Return [x, y] of the center of cell containing provided text 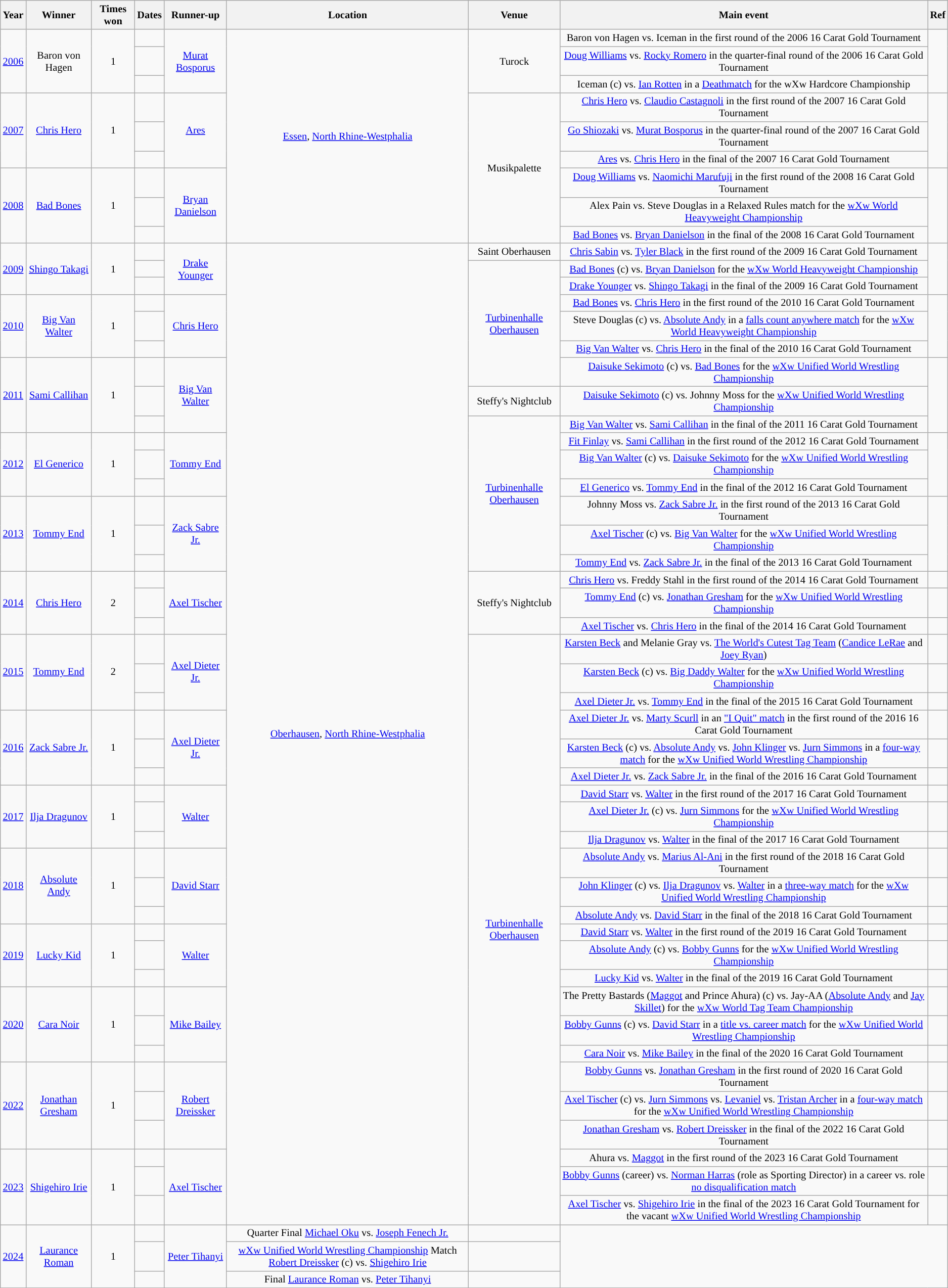
Chris Sabin vs. Tyler Black in the first round of the 2009 16 Carat Gold Tournament [743, 252]
2010 [13, 326]
Axel Dieter Jr. (c) vs. Jurn Simmons for the wXw Unified World Wrestling Championship [743, 816]
Lucky Kid vs. Walter in the final of the 2019 16 Carat Gold Tournament [743, 978]
Axel Tischer (c) vs. Big Van Walter for the wXw Unified World Wrestling Championship [743, 539]
Runner-up [195, 15]
Tommy End vs. Zack Sabre Jr. in the final of the 2013 16 Carat Gold Tournament [743, 563]
Bad Bones (c) vs. Bryan Danielson for the wXw World Heavyweight Championship [743, 269]
Laurance Roman [59, 1256]
Karsten Beck and Melanie Gray vs. The World's Cutest Tag Team (Candice LeRae and Joey Ryan) [743, 649]
Dates [149, 15]
2024 [13, 1256]
2013 [13, 534]
Doug Williams vs. Rocky Romero in the quarter-final round of the 2006 16 Carat Gold Tournament [743, 61]
2012 [13, 464]
Daisuke Sekimoto (c) vs. Bad Bones for the wXw Unified World Wrestling Championship [743, 372]
The Pretty Bastards (Maggot and Prince Ahura) (c) vs. Jay-AA (Absolute Andy and Jay Skillet) for the wXw World Tag Team Championship [743, 1001]
Big Van Walter vs. Chris Hero in the final of the 2010 16 Carat Gold Tournament [743, 349]
David Starr vs. Walter in the first round of the 2017 16 Carat Gold Tournament [743, 794]
Axel Tischer (c) vs. Jurn Simmons vs. Levaniel vs. Tristan Archer in a four-way match for the wXw Unified World Wrestling Championship [743, 1106]
Go Shiozaki vs. Murat Bosporus in the quarter-final round of the 2007 16 Carat Gold Tournament [743, 136]
2022 [13, 1106]
Chris Hero vs. Claudio Castagnoli in the first round of the 2007 16 Carat Gold Tournament [743, 107]
Axel Tischer vs. Shigehiro Irie in the final of the 2023 16 Carat Gold Tournament for the vacant wXw Unified World Wrestling Championship [743, 1210]
El Generico vs. Tommy End in the final of the 2012 16 Carat Gold Tournament [743, 487]
Tommy End (c) vs. Jonathan Gresham for the wXw Unified World Wrestling Championship [743, 603]
Absolute Andy (c) vs. Bobby Gunns for the wXw Unified World Wrestling Championship [743, 955]
Mike Bailey [195, 1024]
2023 [13, 1187]
Saint Oberhausen [514, 252]
Jonathan Gresham vs. Robert Dreissker in the final of the 2022 16 Carat Gold Tournament [743, 1135]
Times won [113, 15]
Oberhausen, North Rhine-Westphalia [348, 734]
2018 [13, 886]
2019 [13, 955]
Big Van Walter (c) vs. Daisuke Sekimoto for the wXw Unified World Wrestling Championship [743, 464]
Turock [514, 61]
Ares [195, 130]
Main event [743, 15]
Murat Bosporus [195, 61]
Sami Callihan [59, 395]
Absolute Andy vs. Marius Al-Ani in the first round of the 2018 16 Carat Gold Tournament [743, 863]
Bryan Danielson [195, 205]
Bobby Gunns (c) vs. David Starr in a title vs. career match for the wXw Unified World Wrestling Championship [743, 1030]
Quarter Final Michael Oku vs. Joseph Fenech Jr. [348, 1233]
Final Laurance Roman vs. Peter Tihanyi [348, 1279]
Ilja Dragunov vs. Walter in the final of the 2017 16 Carat Gold Tournament [743, 840]
Axel Dieter Jr. vs. Tommy End in the final of the 2015 16 Carat Gold Tournament [743, 701]
2014 [13, 603]
Bobby Gunns (career) vs. Norman Harras (role as Sporting Director) in a career vs. role no disqualification match [743, 1181]
David Starr [195, 886]
Jonathan Gresham [59, 1106]
wXw Unified World Wrestling Championship Match Robert Dreissker (c) vs. Shigehiro Irie [348, 1256]
Shigehiro Irie [59, 1187]
Musikpalette [514, 168]
Axel Tischer vs. Chris Hero in the final of the 2014 16 Carat Gold Tournament [743, 626]
2015 [13, 672]
2008 [13, 205]
El Generico [59, 464]
Drake Younger [195, 269]
Essen, North Rhine-Westphalia [348, 136]
Axel Dieter Jr. vs. Marty Scurll in an "I Quit" match in the first round of the 2016 16 Carat Gold Tournament [743, 724]
2016 [13, 747]
Doug Williams vs. Naomichi Marufuji in the first round of the 2008 16 Carat Gold Tournament [743, 182]
Absolute Andy vs. David Starr in the final of the 2018 16 Carat Gold Tournament [743, 915]
Karsten Beck (c) vs. Big Daddy Walter for the wXw Unified World Wrestling Championship [743, 678]
Ares vs. Chris Hero in the final of the 2007 16 Carat Gold Tournament [743, 159]
2006 [13, 61]
Alex Pain vs. Steve Douglas in a Relaxed Rules match for the wXw World Heavyweight Championship [743, 212]
2020 [13, 1024]
Iceman (c) vs. Ian Rotten in a Deathmatch for the wXw Hardcore Championship [743, 84]
Venue [514, 15]
Bad Bones [59, 205]
Chris Hero vs. Freddy Stahl in the first round of the 2014 16 Carat Gold Tournament [743, 580]
Year [13, 15]
Drake Younger vs. Shingo Takagi in the final of the 2009 16 Carat Gold Tournament [743, 286]
Cara Noir [59, 1024]
Winner [59, 15]
John Klinger (c) vs. Ilja Dragunov vs. Walter in a three-way match for the wXw Unified World Wrestling Championship [743, 892]
Karsten Beck (c) vs. Absolute Andy vs. John Klinger vs. Jurn Simmons in a four-way match for the wXw Unified World Wrestling Championship [743, 753]
Bad Bones vs. Bryan Danielson in the final of the 2008 16 Carat Gold Tournament [743, 235]
Shingo Takagi [59, 269]
Absolute Andy [59, 886]
Baron von Hagen [59, 61]
Big Van Walter vs. Sami Callihan in the final of the 2011 16 Carat Gold Tournament [743, 424]
Daisuke Sekimoto (c) vs. Johnny Moss for the wXw Unified World Wrestling Championship [743, 401]
Axel Dieter Jr. vs. Zack Sabre Jr. in the final of the 2016 16 Carat Gold Tournament [743, 776]
Bad Bones vs. Chris Hero in the first round of the 2010 16 Carat Gold Tournament [743, 303]
Ilja Dragunov [59, 817]
2007 [13, 130]
Lucky Kid [59, 955]
Fit Finlay vs. Sami Callihan in the first round of the 2012 16 Carat Gold Tournament [743, 441]
2011 [13, 395]
2009 [13, 269]
Robert Dreissker [195, 1106]
Baron von Hagen vs. Iceman in the first round of the 2006 16 Carat Gold Tournament [743, 38]
Ref [938, 15]
Johnny Moss vs. Zack Sabre Jr. in the first round of the 2013 16 Carat Gold Tournament [743, 511]
Bobby Gunns vs. Jonathan Gresham in the first round of 2020 16 Carat Gold Tournament [743, 1077]
Cara Noir vs. Mike Bailey in the final of the 2020 16 Carat Gold Tournament [743, 1053]
2017 [13, 817]
Location [348, 15]
David Starr vs. Walter in the first round of the 2019 16 Carat Gold Tournament [743, 932]
Ahura vs. Maggot in the first round of the 2023 16 Carat Gold Tournament [743, 1158]
Peter Tihanyi [195, 1256]
Steve Douglas (c) vs. Absolute Andy in a falls count anywhere match for the wXw World Heavyweight Championship [743, 326]
